Find where the given text appears and provide that cell's center as [X, Y] coordinate. 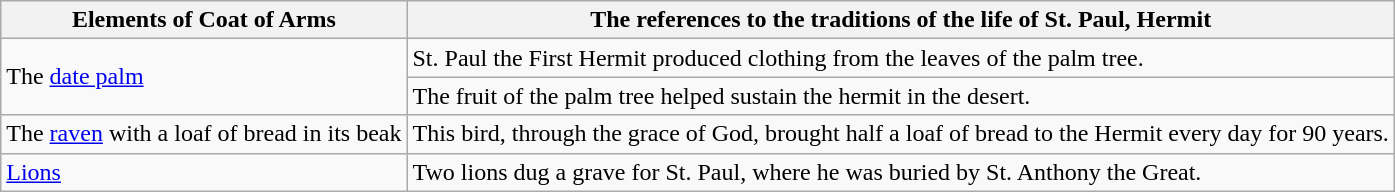
The raven with a loaf of bread in its beak [204, 134]
The references to the traditions of the life of St. Paul, Hermit [900, 20]
Lions [204, 172]
Elements of Coat of Arms [204, 20]
The fruit of the palm tree helped sustain the hermit in the desert. [900, 96]
This bird, through the grace of God, brought half a loaf of bread to the Hermit every day for 90 years. [900, 134]
The date palm [204, 77]
Two lions dug a grave for St. Paul, where he was buried by St. Anthony the Great. [900, 172]
St. Paul the First Hermit produced clothing from the leaves of the palm tree. [900, 58]
